Output the (X, Y) coordinate of the center of the cell containing the given text.  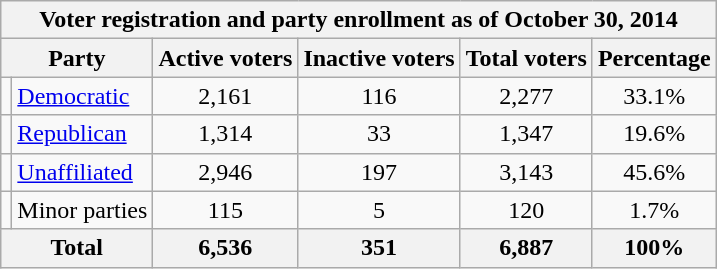
6,887 (526, 248)
2,946 (226, 172)
1,347 (526, 134)
351 (379, 248)
2,277 (526, 96)
Unaffiliated (82, 172)
1,314 (226, 134)
19.6% (654, 134)
Total voters (526, 58)
45.6% (654, 172)
100% (654, 248)
Total (77, 248)
33 (379, 134)
116 (379, 96)
Voter registration and party enrollment as of October 30, 2014 (359, 20)
6,536 (226, 248)
1.7% (654, 210)
33.1% (654, 96)
2,161 (226, 96)
3,143 (526, 172)
Republican (82, 134)
Inactive voters (379, 58)
Percentage (654, 58)
197 (379, 172)
Active voters (226, 58)
5 (379, 210)
Minor parties (82, 210)
Party (77, 58)
Democratic (82, 96)
115 (226, 210)
120 (526, 210)
